Extract the [X, Y] coordinate from the center of the cell holding the provided text.  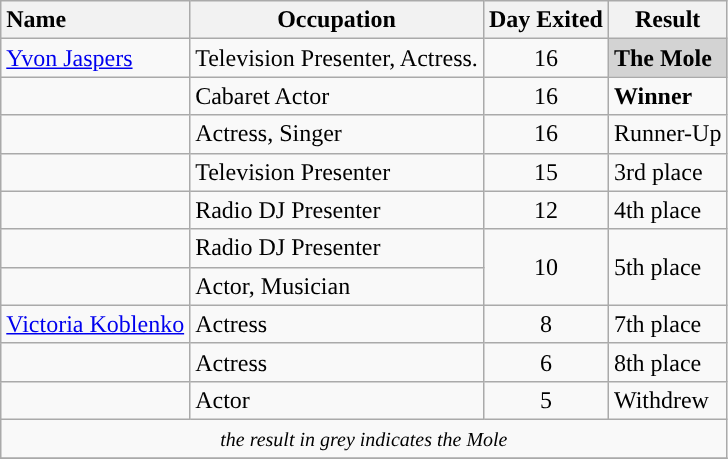
3rd place [668, 172]
Withdrew [668, 400]
6 [546, 362]
the result in grey indicates the Mole [364, 438]
7th place [668, 324]
Actor [337, 400]
8th place [668, 362]
12 [546, 210]
Actor, Musician [337, 286]
10 [546, 267]
Yvon Jaspers [96, 58]
4th place [668, 210]
Occupation [337, 20]
Name [96, 20]
5 [546, 400]
Cabaret Actor [337, 96]
Winner [668, 96]
Television Presenter, Actress. [337, 58]
The Mole [668, 58]
Television Presenter [337, 172]
Runner-Up [668, 134]
8 [546, 324]
Result [668, 20]
5th place [668, 267]
15 [546, 172]
Day Exited [546, 20]
Victoria Koblenko [96, 324]
Actress, Singer [337, 134]
